From the cell containing the given text, extract its center point as (x, y) coordinate. 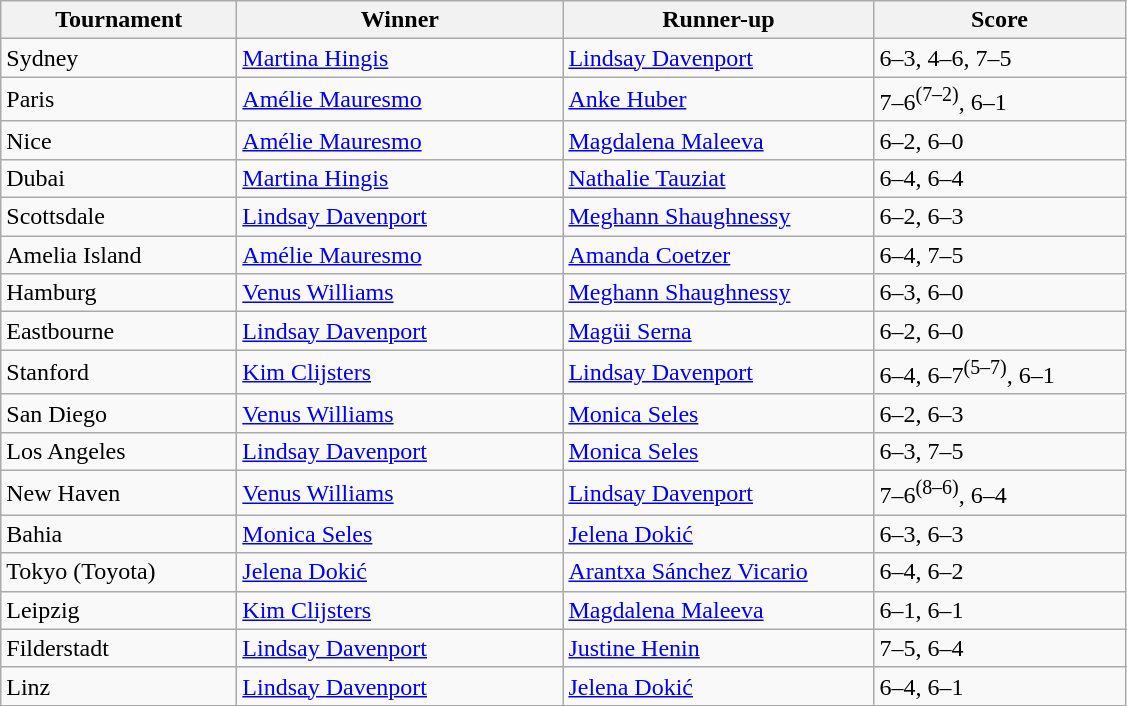
Amelia Island (119, 255)
6–3, 7–5 (1000, 451)
Sydney (119, 58)
Score (1000, 20)
Magüi Serna (718, 331)
Winner (400, 20)
Dubai (119, 178)
6–3, 4–6, 7–5 (1000, 58)
6–1, 6–1 (1000, 610)
Linz (119, 686)
6–4, 6–2 (1000, 572)
Stanford (119, 372)
Amanda Coetzer (718, 255)
Filderstadt (119, 648)
6–4, 6–1 (1000, 686)
New Haven (119, 492)
Nathalie Tauziat (718, 178)
Tournament (119, 20)
Justine Henin (718, 648)
7–6(8–6), 6–4 (1000, 492)
7–5, 6–4 (1000, 648)
Bahia (119, 534)
Eastbourne (119, 331)
Hamburg (119, 293)
Tokyo (Toyota) (119, 572)
6–4, 7–5 (1000, 255)
6–3, 6–0 (1000, 293)
Anke Huber (718, 100)
Los Angeles (119, 451)
Scottsdale (119, 217)
San Diego (119, 413)
7–6(7–2), 6–1 (1000, 100)
6–3, 6–3 (1000, 534)
Arantxa Sánchez Vicario (718, 572)
Nice (119, 140)
6–4, 6–7(5–7), 6–1 (1000, 372)
Leipzig (119, 610)
Runner-up (718, 20)
6–4, 6–4 (1000, 178)
Paris (119, 100)
